Capture the cell that displays the provided text and extract its [X, Y] central coordinate. 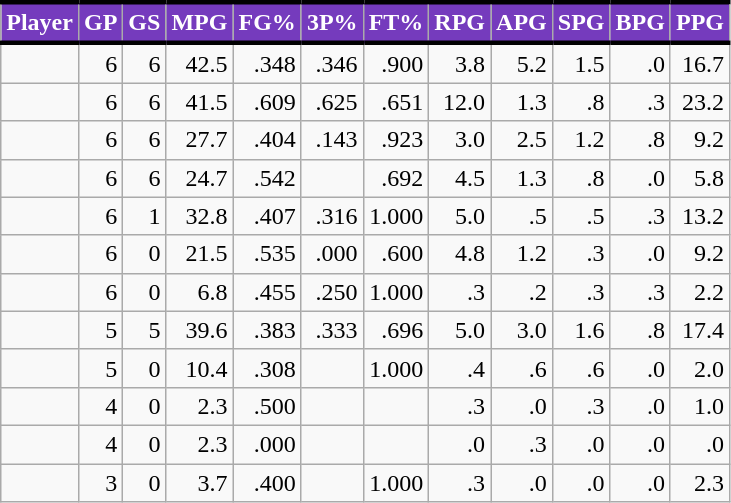
3 [100, 483]
17.4 [700, 330]
10.4 [200, 368]
.143 [332, 140]
3.8 [460, 63]
32.8 [200, 216]
.625 [332, 102]
27.7 [200, 140]
GP [100, 22]
.250 [332, 292]
4.8 [460, 254]
1.0 [700, 406]
12.0 [460, 102]
4.5 [460, 178]
21.5 [200, 254]
.923 [396, 140]
.692 [396, 178]
.404 [267, 140]
5.8 [700, 178]
APG [522, 22]
.609 [267, 102]
GS [144, 22]
.346 [332, 63]
.900 [396, 63]
1.6 [581, 330]
RPG [460, 22]
.400 [267, 483]
39.6 [200, 330]
.2 [522, 292]
.651 [396, 102]
2.5 [522, 140]
FT% [396, 22]
13.2 [700, 216]
.308 [267, 368]
BPG [640, 22]
.316 [332, 216]
1 [144, 216]
.407 [267, 216]
.383 [267, 330]
SPG [581, 22]
.542 [267, 178]
1.5 [581, 63]
41.5 [200, 102]
PPG [700, 22]
2.0 [700, 368]
Player [40, 22]
42.5 [200, 63]
.4 [460, 368]
16.7 [700, 63]
3P% [332, 22]
23.2 [700, 102]
.600 [396, 254]
.500 [267, 406]
.348 [267, 63]
3.7 [200, 483]
FG% [267, 22]
5.2 [522, 63]
.535 [267, 254]
6.8 [200, 292]
MPG [200, 22]
24.7 [200, 178]
.455 [267, 292]
.696 [396, 330]
.333 [332, 330]
2.2 [700, 292]
